Pinpoint the cell where the given text exists, returning its [X, Y] midpoint coordinate. 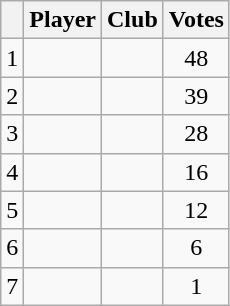
12 [196, 210]
28 [196, 134]
Votes [196, 20]
4 [12, 172]
Player [63, 20]
Club [133, 20]
39 [196, 96]
16 [196, 172]
3 [12, 134]
48 [196, 58]
2 [12, 96]
7 [12, 286]
5 [12, 210]
